Identify which cell holds the provided text, then report its [x, y] central coordinate. 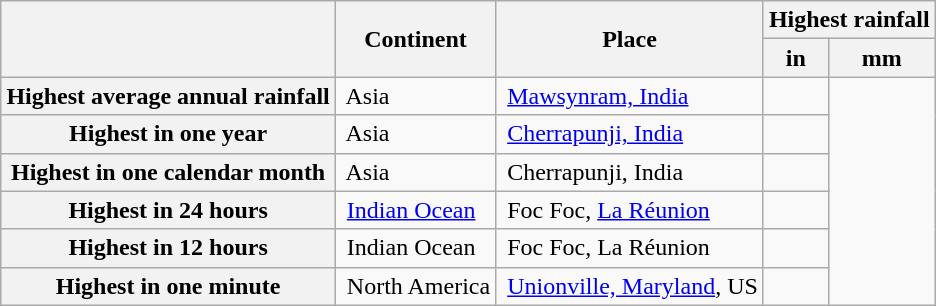
Mawsynram, India [630, 96]
Highest in one minute [168, 286]
Highest in 12 hours [168, 248]
Highest average annual rainfall [168, 96]
Highest in one year [168, 134]
mm [882, 58]
Place [630, 39]
Highest in 24 hours [168, 210]
Highest in one calendar month [168, 172]
North America [415, 286]
Continent [415, 39]
Unionville, Maryland, US [630, 286]
in [796, 58]
Highest rainfall [849, 20]
